Capture the cell that displays the provided text and extract its [X, Y] central coordinate. 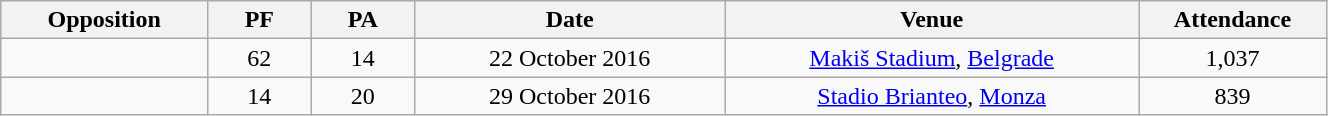
Makiš Stadium, Belgrade [932, 58]
PA [362, 20]
Attendance [1233, 20]
1,037 [1233, 58]
Opposition [104, 20]
20 [362, 96]
29 October 2016 [569, 96]
Venue [932, 20]
PF [260, 20]
Stadio Brianteo, Monza [932, 96]
Date [569, 20]
62 [260, 58]
22 October 2016 [569, 58]
839 [1233, 96]
